Return [X, Y] of the center of cell containing provided text 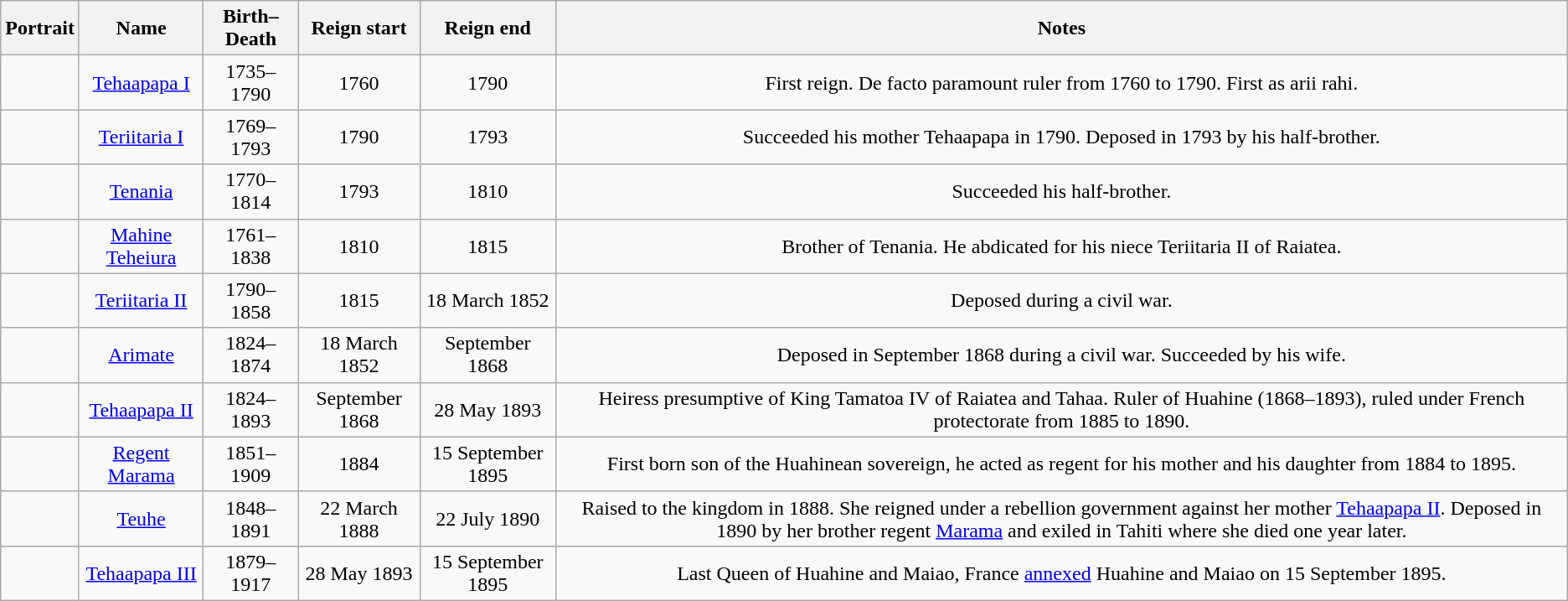
Succeeded his half-brother. [1061, 191]
1851–1909 [251, 464]
1790–1858 [251, 300]
Tehaapapa II [141, 409]
Notes [1061, 28]
First born son of the Huahinean sovereign, he acted as regent for his mother and his daughter from 1884 to 1895. [1061, 464]
1848–1891 [251, 518]
1735–1790 [251, 82]
Regent Marama [141, 464]
22 July 1890 [487, 518]
1760 [358, 82]
Last Queen of Huahine and Maiao, France annexed Huahine and Maiao on 15 September 1895. [1061, 573]
1879–1917 [251, 573]
Reign end [487, 28]
Arimate [141, 355]
Succeeded his mother Tehaapapa in 1790. Deposed in 1793 by his half-brother. [1061, 137]
Teriitaria II [141, 300]
Deposed in September 1868 during a civil war. Succeeded by his wife. [1061, 355]
Tehaapapa III [141, 573]
1884 [358, 464]
1769–1793 [251, 137]
Mahine Teheiura [141, 246]
Name [141, 28]
Portrait [40, 28]
Birth–Death [251, 28]
Heiress presumptive of King Tamatoa IV of Raiatea and Tahaa. Ruler of Huahine (1868–1893), ruled under French protectorate from 1885 to 1890. [1061, 409]
Teriitaria I [141, 137]
Brother of Tenania. He abdicated for his niece Teriitaria II of Raiatea. [1061, 246]
Deposed during a civil war. [1061, 300]
1770–1814 [251, 191]
1761–1838 [251, 246]
First reign. De facto paramount ruler from 1760 to 1790. First as arii rahi. [1061, 82]
1824–1874 [251, 355]
Teuhe [141, 518]
Tenania [141, 191]
Tehaapapa I [141, 82]
Reign start [358, 28]
22 March 1888 [358, 518]
1824–1893 [251, 409]
